Extract the (X, Y) coordinate from the center of the cell holding the provided text.  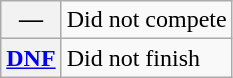
Did not finish (146, 58)
— (31, 20)
Did not compete (146, 20)
DNF (31, 58)
